Identify which cell holds the provided text, then report its (X, Y) central coordinate. 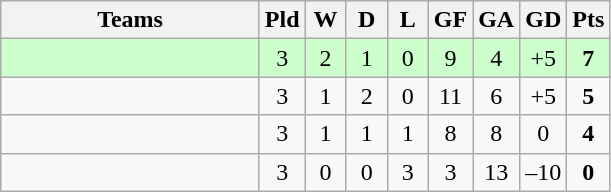
–10 (544, 172)
5 (588, 96)
D (366, 20)
GD (544, 20)
13 (496, 172)
11 (450, 96)
Pts (588, 20)
Pld (282, 20)
9 (450, 58)
GA (496, 20)
W (326, 20)
L (408, 20)
6 (496, 96)
7 (588, 58)
Teams (130, 20)
GF (450, 20)
